Output the [X, Y] coordinate of the center of the cell containing the given text.  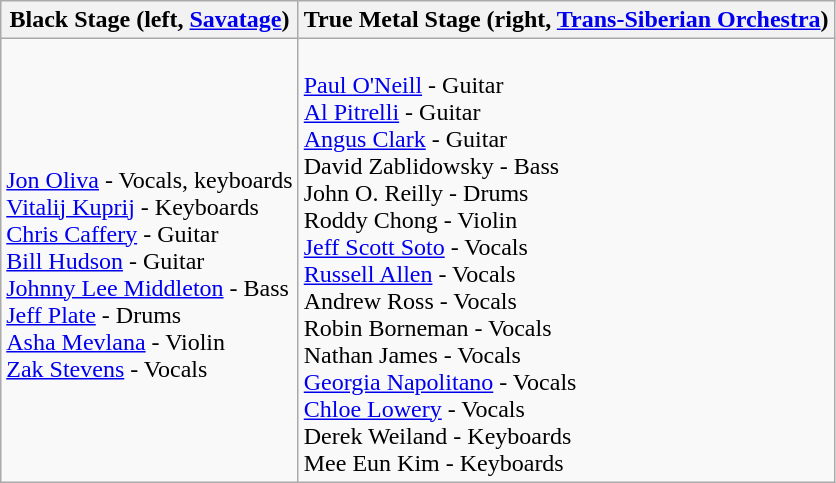
True Metal Stage (right, Trans-Siberian Orchestra) [566, 20]
Black Stage (left, Savatage) [150, 20]
